Locate the cell with the specified text and output its [x, y] center coordinate. 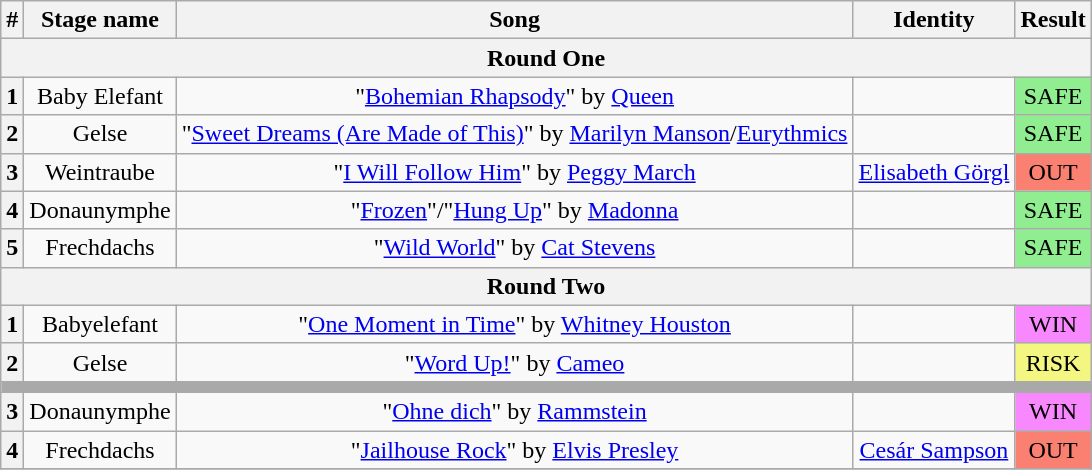
Baby Elefant [100, 96]
Result [1053, 20]
Stage name [100, 20]
Weintraube [100, 172]
5 [12, 248]
Round Two [546, 286]
Babyelefant [100, 324]
"Word Up!" by Cameo [514, 362]
"Jailhouse Rock" by Elvis Presley [514, 449]
"Sweet Dreams (Are Made of This)" by Marilyn Manson/Eurythmics [514, 134]
"Ohne dich" by Rammstein [514, 411]
Cesár Sampson [934, 449]
"Frozen"/"Hung Up" by Madonna [514, 210]
"I Will Follow Him" by Peggy March [514, 172]
Round One [546, 58]
Identity [934, 20]
"Wild World" by Cat Stevens [514, 248]
RISK [1053, 362]
Song [514, 20]
# [12, 20]
"One Moment in Time" by Whitney Houston [514, 324]
"Bohemian Rhapsody" by Queen [514, 96]
Elisabeth Görgl [934, 172]
